Determine the [X, Y] coordinate at the center of the cell enclosing the given text.  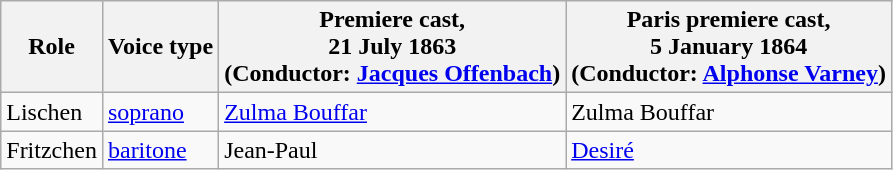
Fritzchen [52, 150]
Lischen [52, 112]
baritone [160, 150]
Paris premiere cast, 5 January 1864(Conductor: Alphonse Varney) [729, 47]
Jean-Paul [392, 150]
soprano [160, 112]
Voice type [160, 47]
Premiere cast, 21 July 1863(Conductor: Jacques Offenbach) [392, 47]
Role [52, 47]
Desiré [729, 150]
